Locate the cell with the specified text and output its [x, y] center coordinate. 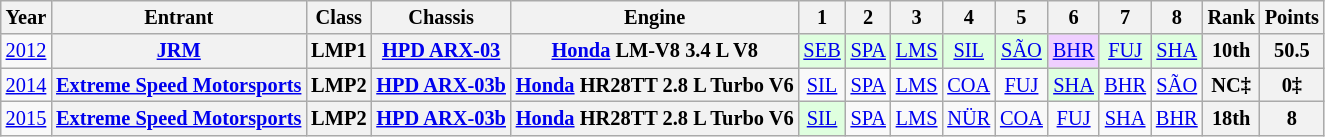
2015 [26, 118]
NÜR [968, 118]
1 [822, 17]
Year [26, 17]
Rank [1232, 17]
Honda LM-V8 3.4 L V8 [655, 51]
Points [1292, 17]
10th [1232, 51]
7 [1125, 17]
Chassis [440, 17]
5 [1022, 17]
3 [917, 17]
2014 [26, 85]
4 [968, 17]
SEB [822, 51]
6 [1074, 17]
NC‡ [1232, 85]
18th [1232, 118]
Class [338, 17]
Engine [655, 17]
50.5 [1292, 51]
JRM [178, 51]
Entrant [178, 17]
HPD ARX-03 [440, 51]
0‡ [1292, 85]
2012 [26, 51]
LMP1 [338, 51]
2 [868, 17]
